Capture the cell that displays the provided text and extract its (X, Y) central coordinate. 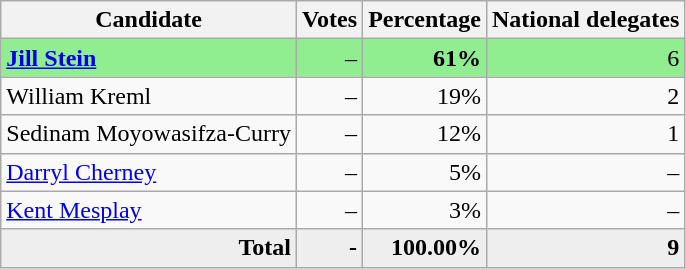
Candidate (149, 20)
19% (425, 96)
Jill Stein (149, 58)
6 (585, 58)
3% (425, 210)
- (329, 248)
William Kreml (149, 96)
Votes (329, 20)
1 (585, 134)
5% (425, 172)
61% (425, 58)
Kent Mesplay (149, 210)
12% (425, 134)
Sedinam Moyowasifza-Curry (149, 134)
Darryl Cherney (149, 172)
National delegates (585, 20)
100.00% (425, 248)
9 (585, 248)
2 (585, 96)
Percentage (425, 20)
Total (149, 248)
